For the text-containing cell, return its midpoint in (X, Y) coordinate format. 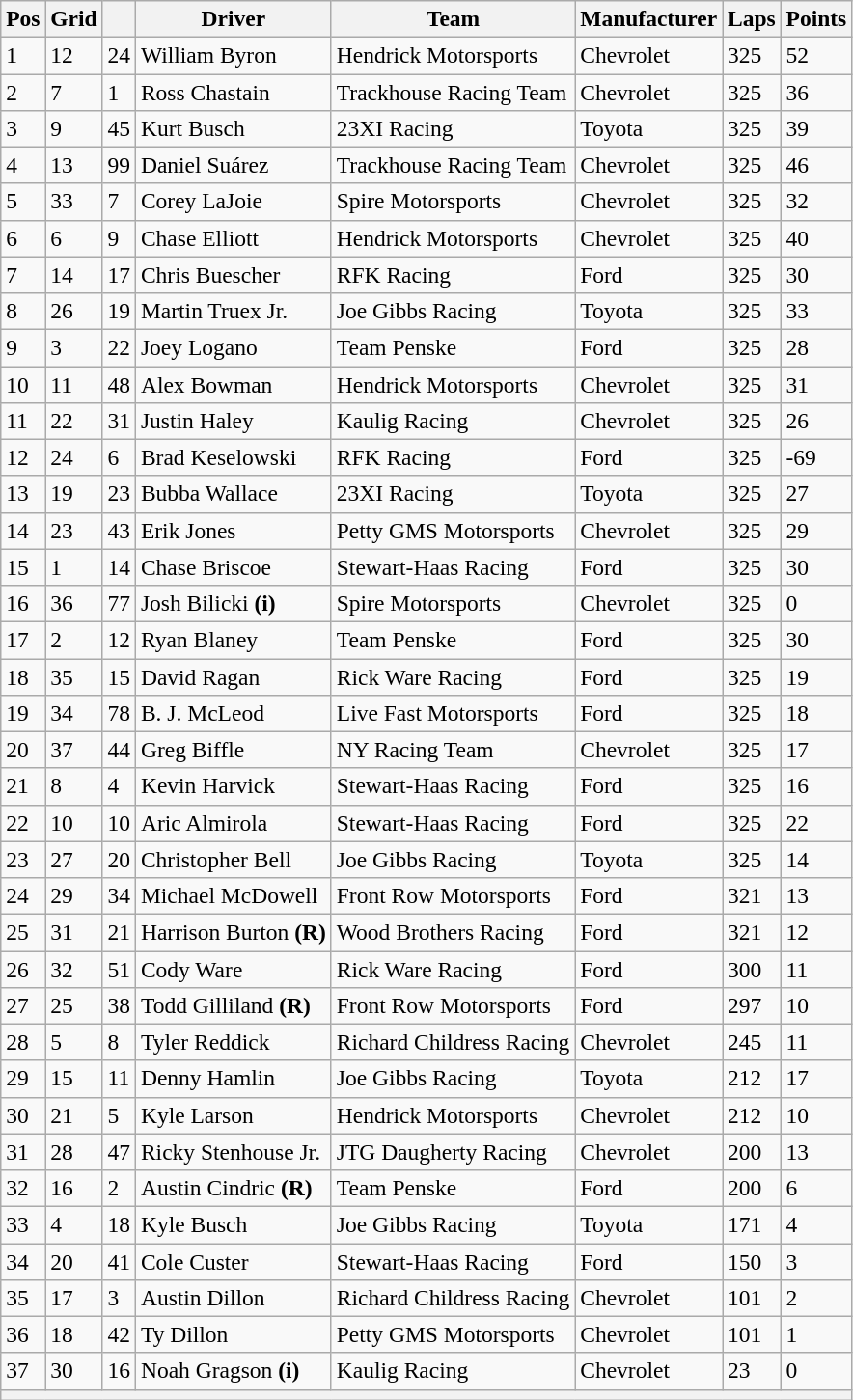
78 (119, 713)
Team (453, 18)
Chase Elliott (234, 238)
Ryan Blaney (234, 640)
41 (119, 1261)
Pos (23, 18)
Noah Gragson (i) (234, 1371)
Cody Ware (234, 969)
Chase Briscoe (234, 567)
77 (119, 603)
Alex Bowman (234, 384)
Kevin Harvick (234, 786)
Justin Haley (234, 421)
Manufacturer (648, 18)
Ricky Stenhouse Jr. (234, 1152)
245 (753, 1042)
Ross Chastain (234, 92)
B. J. McLeod (234, 713)
NY Racing Team (453, 750)
52 (816, 55)
Erik Jones (234, 531)
38 (119, 1005)
99 (119, 165)
42 (119, 1334)
40 (816, 238)
Wood Brothers Racing (453, 932)
44 (119, 750)
Kyle Larson (234, 1115)
47 (119, 1152)
171 (753, 1224)
Martin Truex Jr. (234, 311)
Harrison Burton (R) (234, 932)
Denny Hamlin (234, 1079)
Daniel Suárez (234, 165)
Chris Buescher (234, 275)
45 (119, 128)
Grid (73, 18)
43 (119, 531)
Aric Almirola (234, 823)
-69 (816, 457)
297 (753, 1005)
Austin Cindric (R) (234, 1188)
Tyler Reddick (234, 1042)
Corey LaJoie (234, 202)
Austin Dillon (234, 1298)
Driver (234, 18)
300 (753, 969)
Kyle Busch (234, 1224)
Christopher Bell (234, 860)
39 (816, 128)
Live Fast Motorsports (453, 713)
Michael McDowell (234, 895)
51 (119, 969)
Joey Logano (234, 347)
William Byron (234, 55)
David Ragan (234, 676)
Laps (753, 18)
Bubba Wallace (234, 494)
150 (753, 1261)
Kurt Busch (234, 128)
JTG Daugherty Racing (453, 1152)
Josh Bilicki (i) (234, 603)
Ty Dillon (234, 1334)
Greg Biffle (234, 750)
48 (119, 384)
46 (816, 165)
Cole Custer (234, 1261)
Todd Gilliland (R) (234, 1005)
Brad Keselowski (234, 457)
Points (816, 18)
